Extract the [x, y] coordinate from the center of the cell holding the provided text.  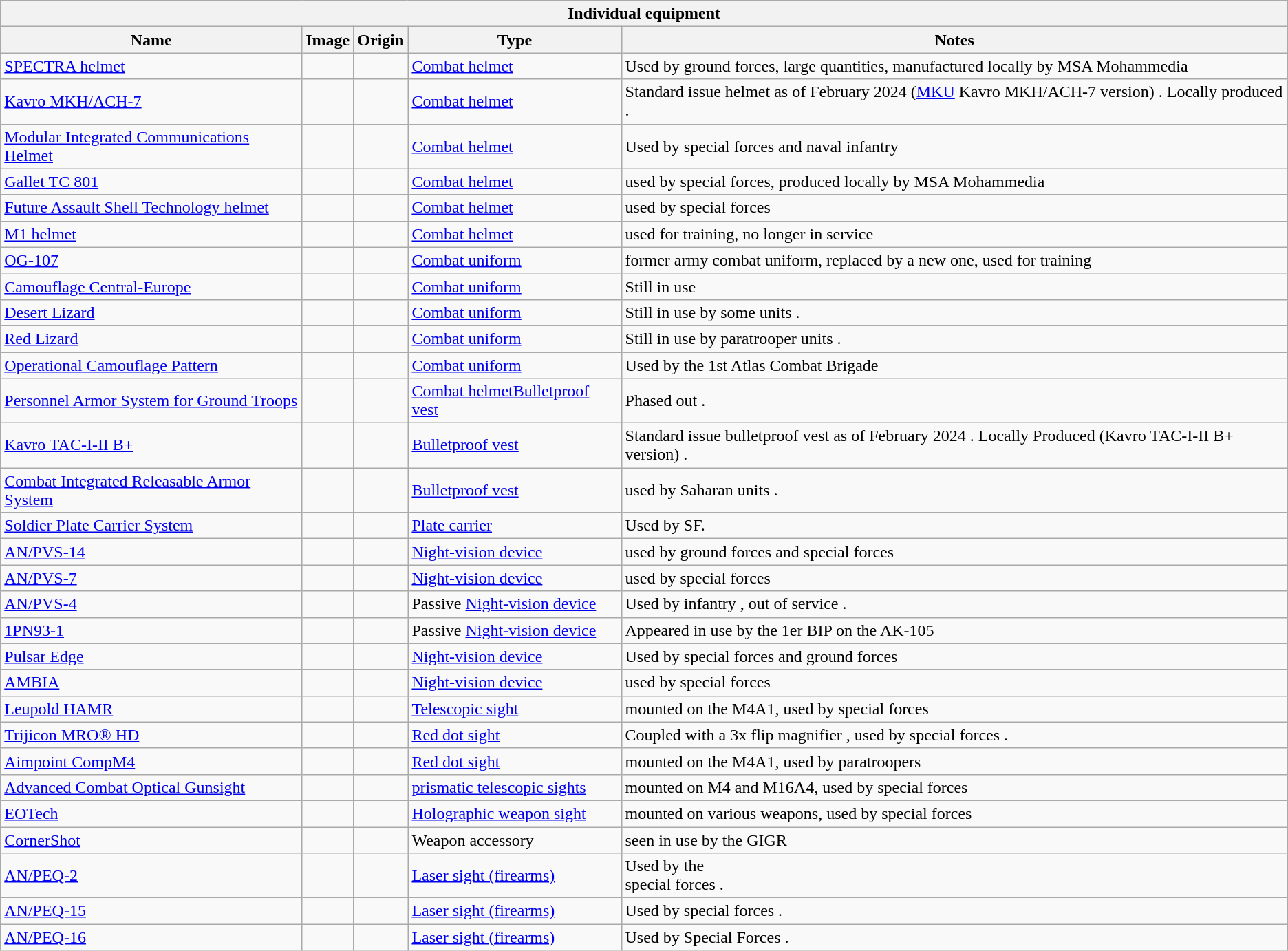
Used by Special Forces . [954, 937]
Used by SF. [954, 526]
Used by special forces . [954, 911]
Combat helmetBulletproof vest [515, 400]
mounted on M4 and M16A4, used by special forces [954, 787]
Coupled with a 3x flip magnifier , used by special forces . [954, 735]
Appeared in use by the 1er BIP on the AK-105 [954, 630]
Holographic weapon sight [515, 813]
used by Saharan units . [954, 490]
Aimpoint CompM4 [151, 761]
Origin [381, 40]
used for training, no longer in service [954, 234]
Telescopic sight [515, 709]
Gallet TC 801 [151, 182]
Used by special forces and ground forces [954, 656]
AN/PVS-14 [151, 552]
Kavro MKH/ACH-7 [151, 102]
AMBIA [151, 683]
Soldier Plate Carrier System [151, 526]
Camouflage Central-Europe [151, 286]
Kavro TAC-I-II B+ [151, 446]
Desert Lizard [151, 312]
mounted on various weapons, used by special forces [954, 813]
Notes [954, 40]
Used by infantry , out of service . [954, 604]
used by ground forces and special forces [954, 552]
Still in use [954, 286]
Red Lizard [151, 339]
Phased out . [954, 400]
former army combat uniform, replaced by a new one, used for training [954, 260]
mounted on the M4A1, used by paratroopers [954, 761]
Used by the 1st Atlas Combat Brigade [954, 365]
Combat Integrated Releasable Armor System [151, 490]
Trijicon MRO® HD [151, 735]
M1 helmet [151, 234]
Still in use by some units . [954, 312]
Advanced Combat Optical Gunsight [151, 787]
Still in use by paratrooper units . [954, 339]
seen in use by the GIGR [954, 840]
AN/PEQ-2 [151, 875]
Image [328, 40]
Leupold HAMR [151, 709]
Pulsar Edge [151, 656]
AN/PVS-7 [151, 578]
AN/PVS-4 [151, 604]
Standard issue helmet as of February 2024 (MKU Kavro MKH/ACH-7 version) . Locally produced . [954, 102]
Weapon accessory [515, 840]
OG-107 [151, 260]
Future Assault Shell Technology helmet [151, 208]
Plate carrier [515, 526]
Name [151, 40]
AN/PEQ-16 [151, 937]
mounted on the M4A1, used by special forces [954, 709]
Used by thespecial forces . [954, 875]
Type [515, 40]
SPECTRA helmet [151, 66]
Standard issue bulletproof vest as of February 2024 . Locally Produced (Kavro TAC-I-II B+ version) . [954, 446]
EOTech [151, 813]
Operational Camouflage Pattern [151, 365]
Modular Integrated Communications Helmet [151, 146]
Used by special forces and naval infantry [954, 146]
prismatic telescopic sights [515, 787]
CornerShot [151, 840]
AN/PEQ-15 [151, 911]
Personnel Armor System for Ground Troops [151, 400]
used by special forces, produced locally by MSA Mohammedia [954, 182]
Individual equipment [644, 14]
Used by ground forces, large quantities, manufactured locally by MSA Mohammedia [954, 66]
1PN93-1 [151, 630]
